Detect which cell encompasses the target text, then output its [X, Y] center coordinate. 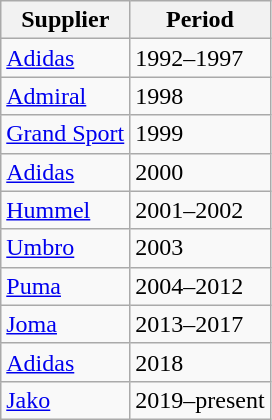
2004–2012 [200, 286]
Admiral [66, 96]
2013–2017 [200, 324]
1999 [200, 134]
1998 [200, 96]
Supplier [66, 20]
1992–1997 [200, 58]
Joma [66, 324]
2019–present [200, 400]
Jako [66, 400]
Hummel [66, 210]
2003 [200, 248]
2000 [200, 172]
Umbro [66, 248]
Period [200, 20]
2018 [200, 362]
2001–2002 [200, 210]
Grand Sport [66, 134]
Puma [66, 286]
